Output the [x, y] coordinate of the center of the cell containing the given text.  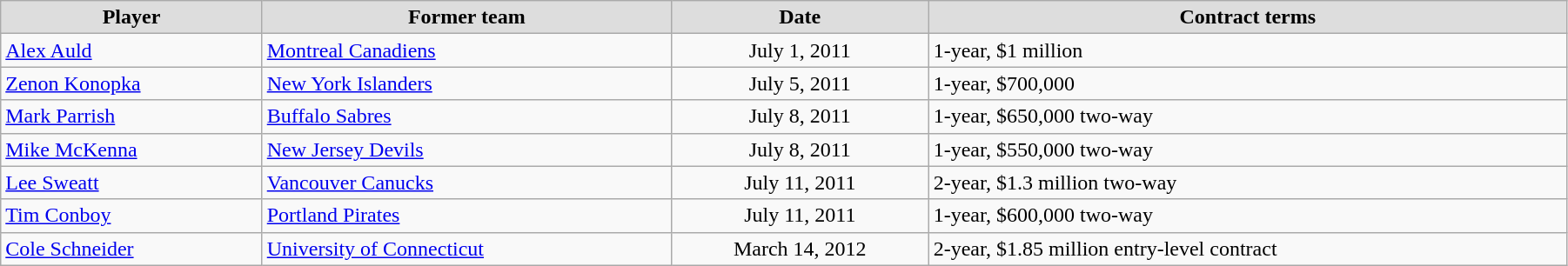
2-year, $1.85 million entry-level contract [1248, 249]
July 5, 2011 [800, 83]
March 14, 2012 [800, 249]
Zenon Konopka [131, 83]
Former team [466, 17]
1-year, $650,000 two-way [1248, 116]
Date [800, 17]
Alex Auld [131, 50]
Mark Parrish [131, 116]
Mike McKenna [131, 150]
Buffalo Sabres [466, 116]
New Jersey Devils [466, 150]
Tim Conboy [131, 216]
New York Islanders [466, 83]
July 1, 2011 [800, 50]
University of Connecticut [466, 249]
1-year, $700,000 [1248, 83]
1-year, $550,000 two-way [1248, 150]
1-year, $600,000 two-way [1248, 216]
Cole Schneider [131, 249]
Player [131, 17]
Vancouver Canucks [466, 183]
Portland Pirates [466, 216]
Montreal Canadiens [466, 50]
1-year, $1 million [1248, 50]
2-year, $1.3 million two-way [1248, 183]
Contract terms [1248, 17]
Lee Sweatt [131, 183]
